Detect which cell encompasses the target text, then output its [x, y] center coordinate. 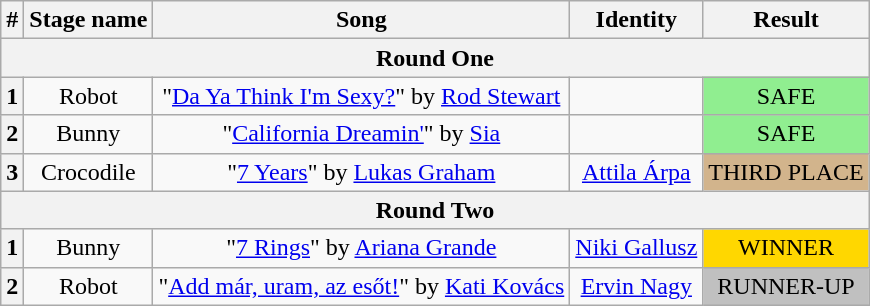
Attila Árpa [636, 172]
Identity [636, 20]
RUNNER-UP [786, 286]
Crocodile [88, 172]
"Da Ya Think I'm Sexy?" by Rod Stewart [362, 96]
Ervin Nagy [636, 286]
WINNER [786, 248]
"7 Rings" by Ariana Grande [362, 248]
# [12, 20]
"7 Years" by Lukas Graham [362, 172]
Result [786, 20]
Niki Gallusz [636, 248]
Round Two [435, 210]
THIRD PLACE [786, 172]
3 [12, 172]
Song [362, 20]
"Add már, uram, az esőt!" by Kati Kovács [362, 286]
Round One [435, 58]
"California Dreamin'" by Sia [362, 134]
Stage name [88, 20]
